Locate the cell with the specified text and output its [x, y] center coordinate. 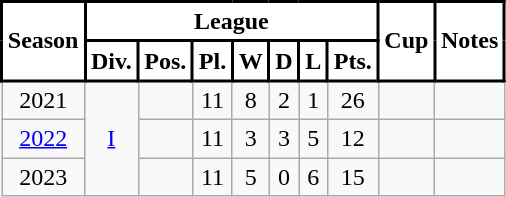
2022 [44, 138]
Cup [406, 42]
Notes [470, 42]
26 [352, 100]
6 [314, 177]
Div. [112, 61]
Season [44, 42]
1 [314, 100]
2021 [44, 100]
2 [284, 100]
2023 [44, 177]
I [112, 138]
Pos. [166, 61]
W [250, 61]
Pl. [213, 61]
0 [284, 177]
8 [250, 100]
D [284, 61]
L [314, 61]
Pts. [352, 61]
15 [352, 177]
League [232, 22]
12 [352, 138]
